Find where the given text appears and provide that cell's center as [X, Y] coordinate. 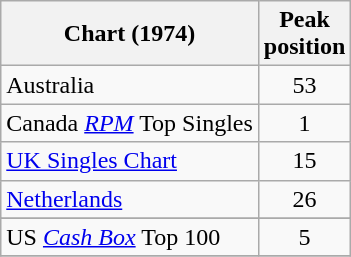
26 [304, 199]
US Cash Box Top 100 [130, 237]
1 [304, 123]
Peakposition [304, 34]
15 [304, 161]
Canada RPM Top Singles [130, 123]
Australia [130, 85]
UK Singles Chart [130, 161]
5 [304, 237]
Netherlands [130, 199]
53 [304, 85]
Chart (1974) [130, 34]
